Output the [X, Y] coordinate of the center of the cell containing the given text.  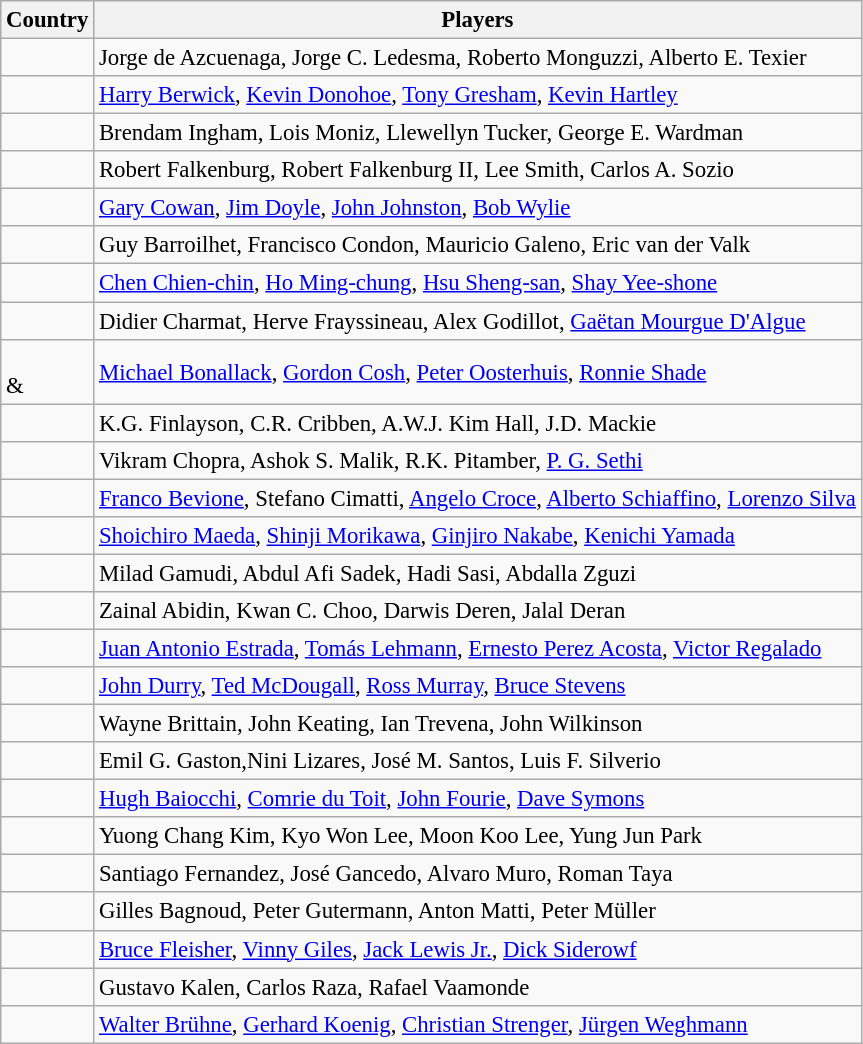
Shoichiro Maeda, Shinji Morikawa, Ginjiro Nakabe, Kenichi Yamada [478, 536]
Didier Charmat, Herve Frayssineau, Alex Godillot, Gaëtan Mourgue D'Algue [478, 321]
Hugh Baiocchi, Comrie du Toit, John Fourie, Dave Symons [478, 799]
Brendam Ingham, Lois Moniz, Llewellyn Tucker, George E. Wardman [478, 133]
Zainal Abidin, Kwan C. Choo, Darwis Deren, Jalal Deran [478, 611]
Juan Antonio Estrada, Tomás Lehmann, Ernesto Perez Acosta, Victor Regalado [478, 648]
Harry Berwick, Kevin Donohoe, Tony Gresham, Kevin Hartley [478, 95]
Gustavo Kalen, Carlos Raza, Rafael Vaamonde [478, 987]
Guy Barroilhet, Francisco Condon, Mauricio Galeno, Eric van der Valk [478, 245]
Jorge de Azcuenaga, Jorge C. Ledesma, Roberto Monguzzi, Alberto E. Texier [478, 58]
& [48, 372]
Robert Falkenburg, Robert Falkenburg II, Lee Smith, Carlos A. Sozio [478, 170]
Emil G. Gaston,Nini Lizares, José M. Santos, Luis F. Silverio [478, 761]
Walter Brühne, Gerhard Koenig, Christian Strenger, Jürgen Weghmann [478, 1024]
Gilles Bagnoud, Peter Gutermann, Anton Matti, Peter Müller [478, 912]
Chen Chien-chin, Ho Ming-chung, Hsu Sheng-san, Shay Yee-shone [478, 283]
Wayne Brittain, John Keating, Ian Trevena, John Wilkinson [478, 724]
Country [48, 20]
John Durry, Ted McDougall, Ross Murray, Bruce Stevens [478, 686]
Bruce Fleisher, Vinny Giles, Jack Lewis Jr., Dick Siderowf [478, 949]
K.G. Finlayson, C.R. Cribben, A.W.J. Kim Hall, J.D. Mackie [478, 423]
Santiago Fernandez, José Gancedo, Alvaro Muro, Roman Taya [478, 874]
Gary Cowan, Jim Doyle, John Johnston, Bob Wylie [478, 208]
Vikram Chopra, Ashok S. Malik, R.K. Pitamber, P. G. Sethi [478, 460]
Michael Bonallack, Gordon Cosh, Peter Oosterhuis, Ronnie Shade [478, 372]
Yuong Chang Kim, Kyo Won Lee, Moon Koo Lee, Yung Jun Park [478, 836]
Players [478, 20]
Franco Bevione, Stefano Cimatti, Angelo Croce, Alberto Schiaffino, Lorenzo Silva [478, 498]
Milad Gamudi, Abdul Afi Sadek, Hadi Sasi, Abdalla Zguzi [478, 573]
